Pinpoint the cell where the given text exists, returning its (X, Y) midpoint coordinate. 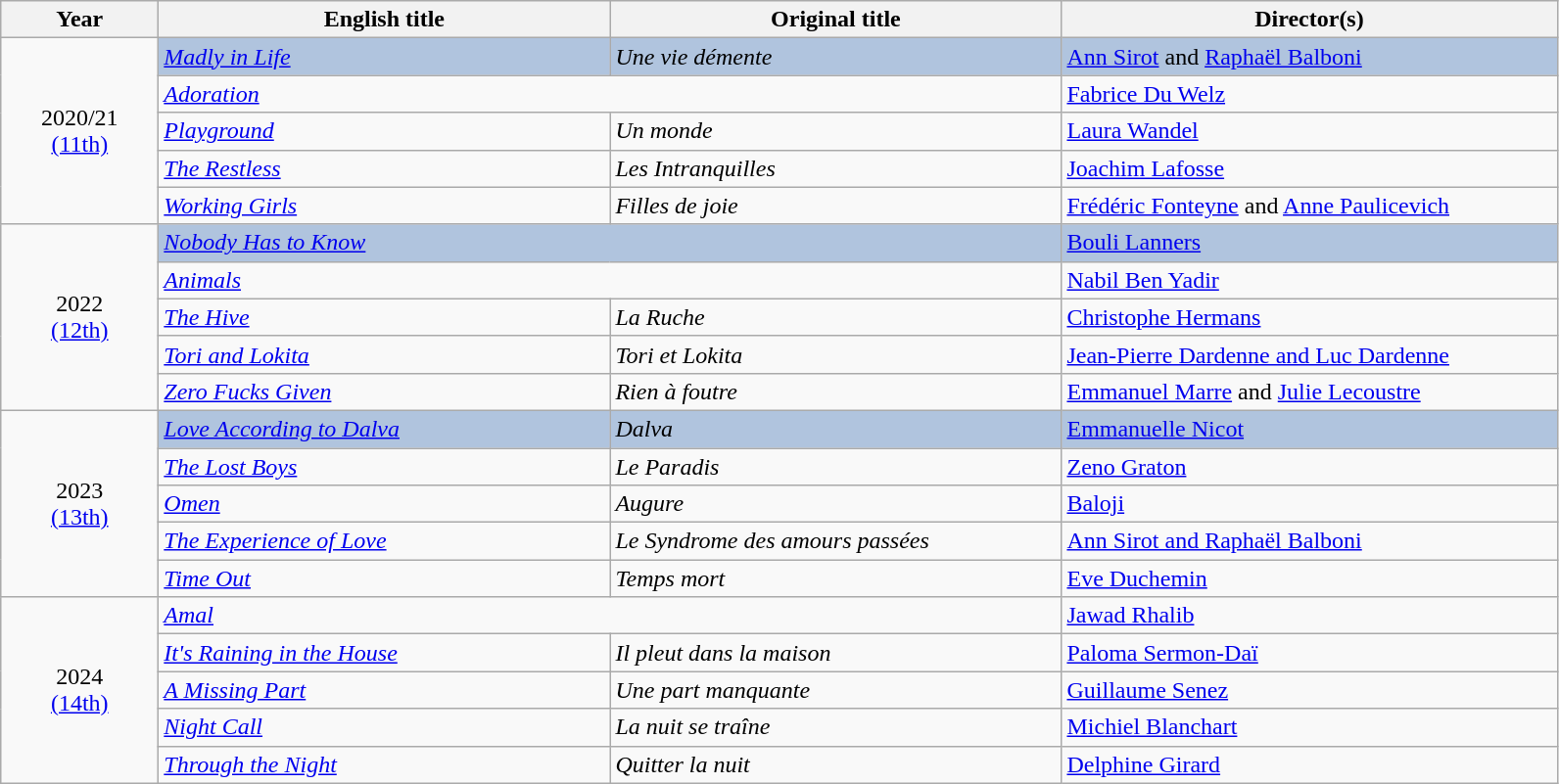
La Ruche (836, 317)
The Experience of Love (384, 541)
La nuit se traîne (836, 727)
A Missing Part (384, 690)
2023(13th) (80, 503)
2020/21(11th) (80, 131)
Tori et Lokita (836, 354)
Love According to Dalva (384, 429)
Zero Fucks Given (384, 392)
The Lost Boys (384, 467)
Director(s) (1309, 20)
2024(14th) (80, 690)
Jean-Pierre Dardenne and Luc Dardenne (1309, 354)
Une vie démente (836, 57)
Working Girls (384, 206)
Filles de joie (836, 206)
Emmanuel Marre and Julie Lecoustre (1309, 392)
Le Paradis (836, 467)
Frédéric Fonteyne and Anne Paulicevich (1309, 206)
Il pleut dans la maison (836, 653)
Through the Night (384, 764)
Rien à foutre (836, 392)
Michiel Blanchart (1309, 727)
Omen (384, 504)
Playground (384, 131)
Jawad Rhalib (1309, 616)
Un monde (836, 131)
Amal (610, 616)
2022(12th) (80, 317)
Baloji (1309, 504)
Nabil Ben Yadir (1309, 280)
Original title (836, 20)
Night Call (384, 727)
The Hive (384, 317)
Tori and Lokita (384, 354)
Bouli Lanners (1309, 243)
Fabrice Du Welz (1309, 94)
The Restless (384, 168)
Quitter la nuit (836, 764)
Guillaume Senez (1309, 690)
It's Raining in the House (384, 653)
Adoration (610, 94)
Joachim Lafosse (1309, 168)
Temps mort (836, 578)
Year (80, 20)
Madly in Life (384, 57)
Delphine Girard (1309, 764)
English title (384, 20)
Augure (836, 504)
Eve Duchemin (1309, 578)
Time Out (384, 578)
Le Syndrome des amours passées (836, 541)
Animals (610, 280)
Paloma Sermon-Daï (1309, 653)
Les Intranquilles (836, 168)
Zeno Graton (1309, 467)
Emmanuelle Nicot (1309, 429)
Dalva (836, 429)
Christophe Hermans (1309, 317)
Laura Wandel (1309, 131)
Nobody Has to Know (610, 243)
Une part manquante (836, 690)
